For the text-containing cell, return its midpoint in (x, y) coordinate format. 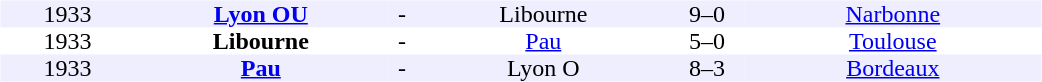
9–0 (707, 14)
5–0 (707, 42)
8–3 (707, 68)
Lyon O (544, 68)
Narbonne (892, 14)
Lyon OU (260, 14)
Toulouse (892, 42)
Bordeaux (892, 68)
